Extract the [X, Y] coordinate from the center of the cell holding the provided text.  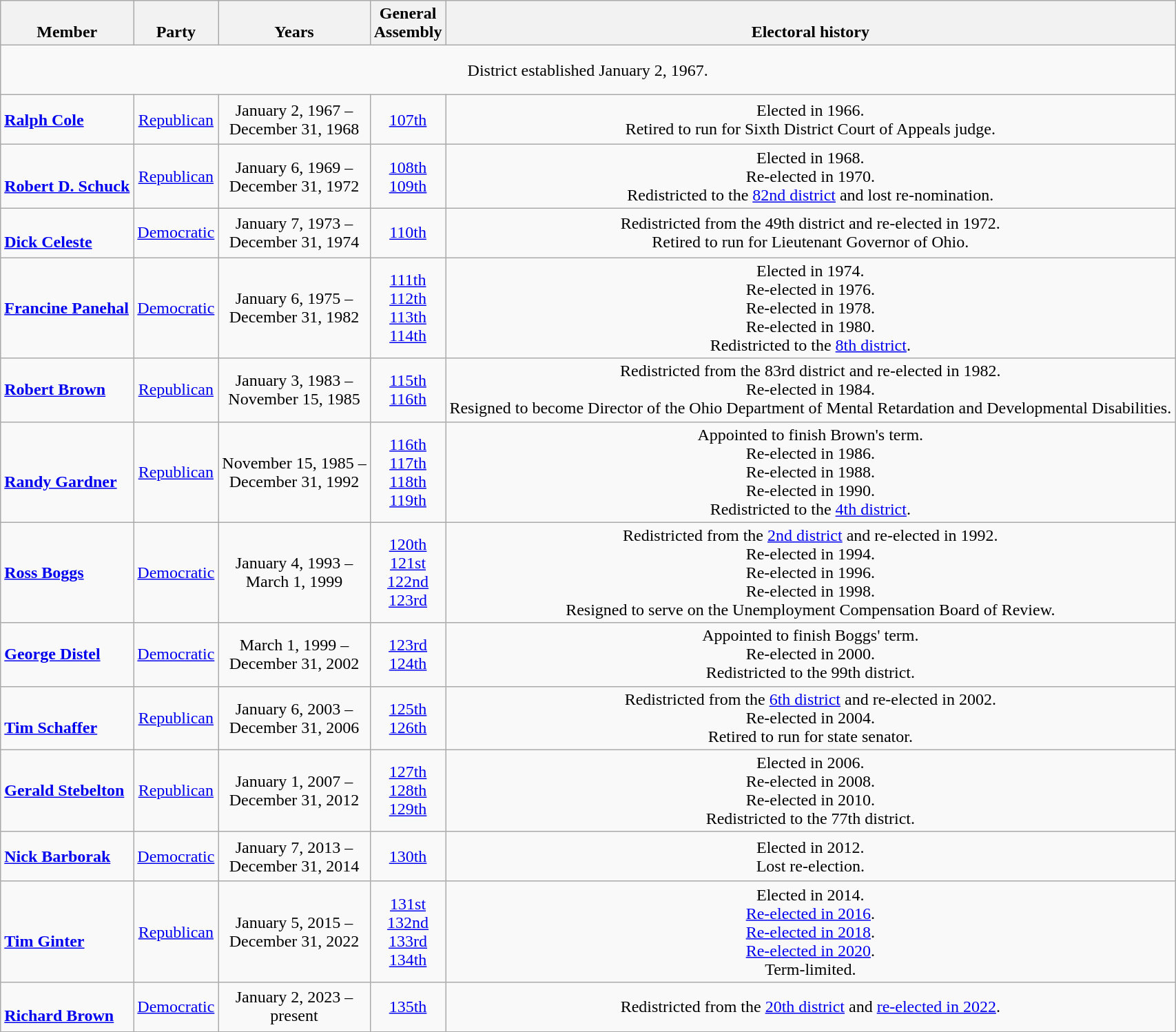
131st132nd133rd134th [408, 931]
March 1, 1999 –December 31, 2002 [294, 654]
111th112th113th114th [408, 308]
Appointed to finish Brown's term.Re-elected in 1986.Re-elected in 1988.Re-elected in 1990.Redistricted to the 4th district. [810, 472]
107th [408, 120]
Richard Brown [68, 1007]
Elected in 1974.Re-elected in 1976.Re-elected in 1978.Re-elected in 1980.Redistricted to the 8th district. [810, 308]
January 7, 1973 –December 31, 1974 [294, 233]
January 6, 2003 –December 31, 2006 [294, 718]
January 7, 2013 –December 31, 2014 [294, 856]
Tim Ginter [68, 931]
GeneralAssembly [408, 23]
Years [294, 23]
120th121st122nd123rd [408, 572]
George Distel [68, 654]
125th126th [408, 718]
Redistricted from the 20th district and re-elected in 2022. [810, 1007]
Party [176, 23]
Elected in 1968.Re-elected in 1970.Redistricted to the 82nd district and lost re-nomination. [810, 176]
135th [408, 1007]
Elected in 2012.Lost re-election. [810, 856]
Member [68, 23]
Electoral history [810, 23]
130th [408, 856]
108th109th [408, 176]
Tim Schaffer [68, 718]
127th128th129th [408, 791]
Robert Brown [68, 390]
Dick Celeste [68, 233]
January 1, 2007 –December 31, 2012 [294, 791]
January 4, 1993 –March 1, 1999 [294, 572]
January 6, 1975 –December 31, 1982 [294, 308]
January 5, 2015 –December 31, 2022 [294, 931]
District established January 2, 1967. [588, 70]
Elected in 1966.Retired to run for Sixth District Court of Appeals judge. [810, 120]
Ross Boggs [68, 572]
January 2, 2023 –present [294, 1007]
Randy Gardner [68, 472]
123rd124th [408, 654]
Appointed to finish Boggs' term.Re-elected in 2000.Redistricted to the 99th district. [810, 654]
Ralph Cole [68, 120]
January 2, 1967 –December 31, 1968 [294, 120]
Redistricted from the 6th district and re-elected in 2002.Re-elected in 2004.Retired to run for state senator. [810, 718]
Robert D. Schuck [68, 176]
November 15, 1985 –December 31, 1992 [294, 472]
Nick Barborak [68, 856]
116th117th118th119th [408, 472]
January 6, 1969 –December 31, 1972 [294, 176]
110th [408, 233]
Elected in 2006.Re-elected in 2008.Re-elected in 2010.Redistricted to the 77th district. [810, 791]
Redistricted from the 49th district and re-elected in 1972.Retired to run for Lieutenant Governor of Ohio. [810, 233]
Elected in 2014.Re-elected in 2016.Re-elected in 2018.Re-elected in 2020.Term-limited. [810, 931]
January 3, 1983 –November 15, 1985 [294, 390]
Francine Panehal [68, 308]
115th116th [408, 390]
Gerald Stebelton [68, 791]
